Output the (X, Y) coordinate of the center of the cell containing the given text.  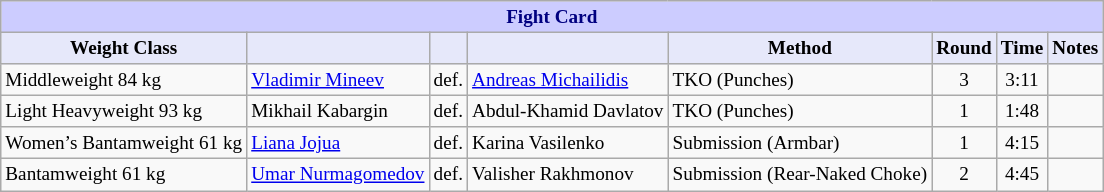
Umar Nurmagomedov (338, 175)
3 (964, 80)
Submission (Armbar) (800, 143)
3:11 (1022, 80)
Karina Vasilenko (568, 143)
Bantamweight 61 kg (124, 175)
Liana Jojua (338, 143)
Women’s Bantamweight 61 kg (124, 143)
Submission (Rear-Naked Choke) (800, 175)
Middleweight 84 kg (124, 80)
4:15 (1022, 143)
4:45 (1022, 175)
Fight Card (552, 17)
Notes (1076, 48)
Method (800, 48)
Mikhail Kabargin (338, 111)
1:48 (1022, 111)
2 (964, 175)
Valisher Rakhmonov (568, 175)
Weight Class (124, 48)
Andreas Michailidis (568, 80)
Round (964, 48)
Vladimir Mineev (338, 80)
Light Heavyweight 93 kg (124, 111)
Abdul-Khamid Davlatov (568, 111)
Time (1022, 48)
